Output the (x, y) coordinate of the center of the cell containing the given text.  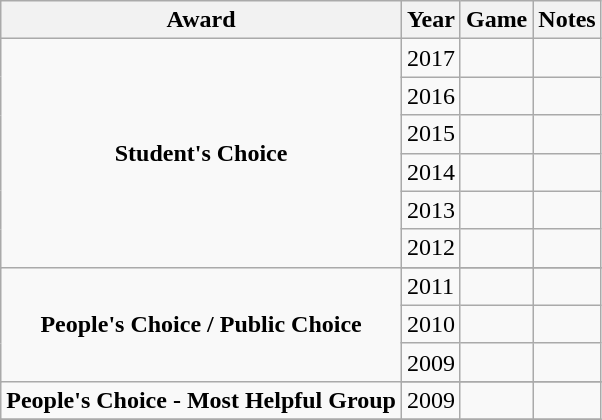
2016 (430, 96)
2011 (430, 286)
2017 (430, 58)
Game (496, 20)
2010 (430, 324)
2013 (430, 210)
People's Choice / Public Choice (202, 324)
People's Choice - Most Helpful Group (202, 400)
Year (430, 20)
2015 (430, 134)
Award (202, 20)
2012 (430, 248)
Student's Choice (202, 153)
2014 (430, 172)
Notes (567, 20)
